Provide the [X, Y] coordinate of the cell's center where the given text is located.  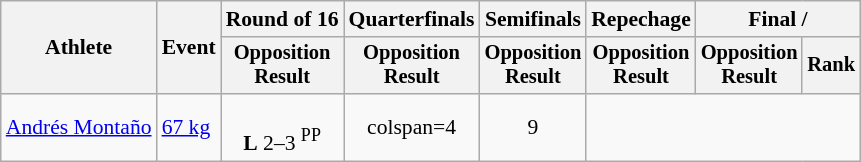
9 [534, 128]
Rank [831, 66]
L 2–3 PP [282, 128]
Round of 16 [282, 19]
Andrés Montaño [79, 128]
Semifinals [534, 19]
Athlete [79, 48]
Repechage [641, 19]
67 kg [189, 128]
colspan=4 [412, 128]
Final / [778, 19]
Event [189, 48]
Quarterfinals [412, 19]
